Pinpoint the cell where the given text exists, returning its (X, Y) midpoint coordinate. 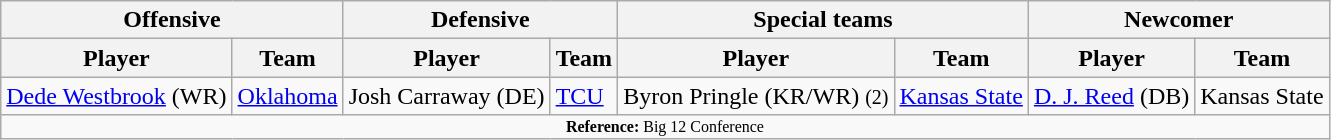
Newcomer (1178, 20)
Josh Carraway (DE) (446, 96)
Reference: Big 12 Conference (665, 127)
D. J. Reed (DB) (1111, 96)
Special teams (824, 20)
TCU (584, 96)
Oklahoma (288, 96)
Offensive (172, 20)
Defensive (480, 20)
Byron Pringle (KR/WR) (2) (756, 96)
Dede Westbrook (WR) (116, 96)
